Capture the cell that displays the provided text and extract its (X, Y) central coordinate. 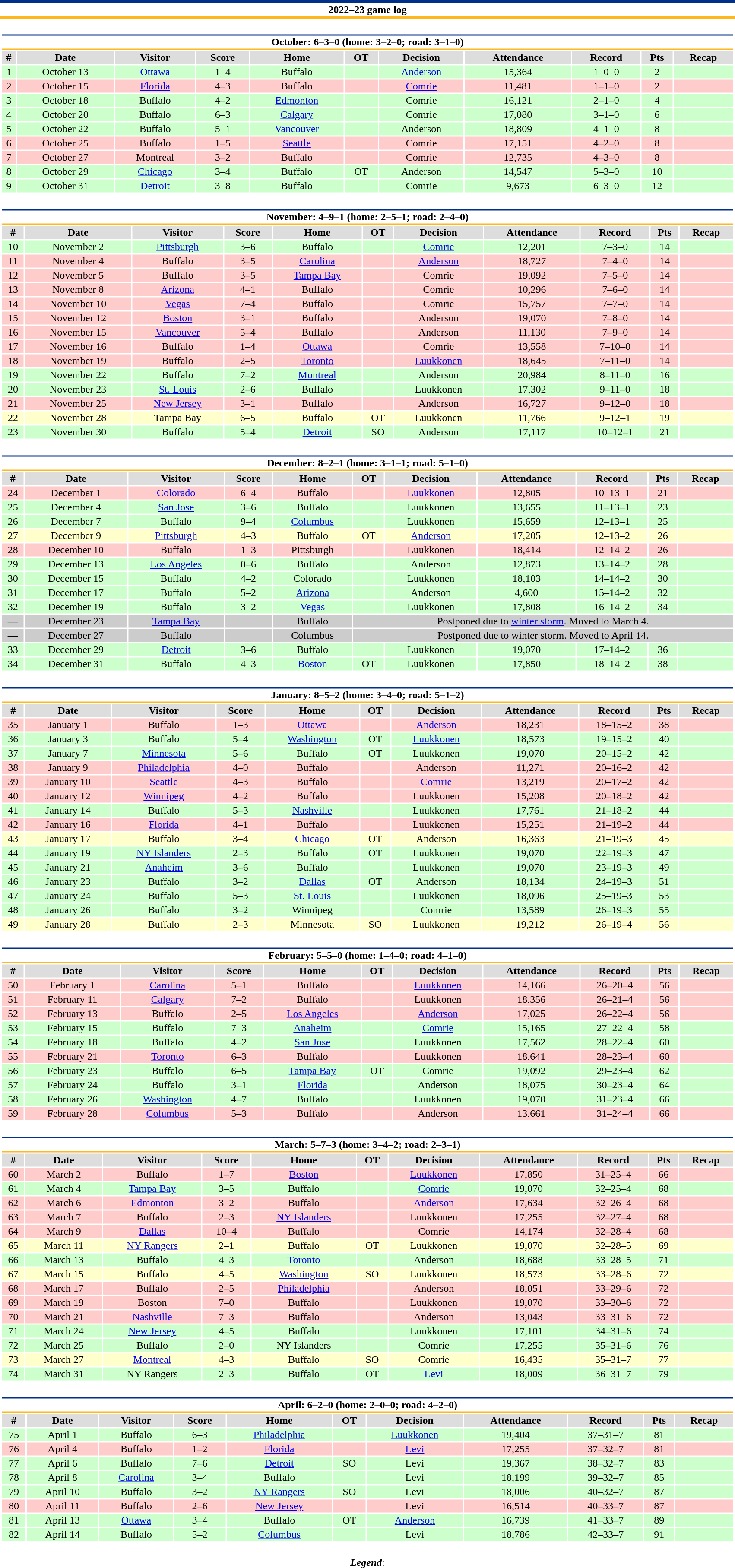
1–2 (200, 1449)
33–29–6 (613, 1288)
3–1–0 (606, 114)
18,727 (532, 261)
8–11–0 (615, 375)
83 (659, 1463)
4–1–0 (606, 129)
38–32–7 (605, 1463)
December 27 (76, 635)
70 (13, 1317)
39–32–7 (605, 1477)
December 19 (76, 607)
24 (13, 493)
December 31 (76, 664)
Postponed due to winter storm. Moved to April 14. (543, 635)
29–23–4 (615, 1071)
17,808 (526, 607)
31–23–4 (615, 1099)
28–22–4 (615, 1042)
6–3–0 (606, 186)
18,096 (530, 896)
18,009 (529, 1374)
17,562 (531, 1042)
15,757 (532, 304)
January: 8–5–2 (home: 3–4–0; road: 5–1–2) (367, 695)
February 15 (73, 1028)
January 23 (68, 881)
18,809 (518, 129)
26–21–4 (615, 1000)
67 (13, 1274)
17,151 (518, 143)
42–33–7 (605, 1534)
25–19–3 (614, 896)
1–5 (223, 143)
13,219 (530, 782)
18,103 (526, 578)
March 13 (64, 1260)
18,231 (530, 725)
December: 8–2–1 (home: 3–1–1; road: 5–1–0) (367, 463)
26–22–4 (615, 1014)
23–19–3 (614, 868)
February 28 (73, 1114)
73 (13, 1360)
7–3–0 (615, 247)
7–6–0 (615, 290)
9–12–0 (615, 404)
November 19 (78, 361)
20,984 (532, 375)
18,688 (529, 1260)
October 31 (66, 186)
11–13–1 (612, 507)
31–25–4 (613, 1174)
32–28–5 (613, 1246)
January 24 (68, 896)
January 7 (68, 754)
43 (13, 839)
October 18 (66, 101)
February 18 (73, 1042)
18,641 (531, 1057)
40–33–7 (605, 1506)
48 (13, 910)
15,659 (526, 521)
10–13–1 (612, 493)
32–28–4 (613, 1231)
November 22 (78, 375)
16,435 (529, 1360)
33 (13, 650)
January 14 (68, 811)
18,645 (532, 361)
April 11 (63, 1506)
17–14–2 (612, 650)
March 17 (64, 1288)
10–12–1 (615, 432)
December 1 (76, 493)
November 4 (78, 261)
16,514 (516, 1506)
November 8 (78, 290)
18,356 (531, 1000)
7–5–0 (615, 275)
January 17 (68, 839)
January 3 (68, 739)
2–1 (226, 1246)
18–15–2 (614, 725)
17,302 (532, 389)
November 10 (78, 304)
85 (659, 1477)
20–18–2 (614, 796)
18,199 (516, 1477)
36–31–7 (613, 1374)
7–10–0 (615, 347)
37 (13, 754)
October 13 (66, 72)
12–14–2 (612, 550)
20–16–2 (614, 767)
February 1 (73, 985)
2–0 (226, 1345)
October 20 (66, 114)
2–1–0 (606, 101)
33–30–6 (613, 1303)
13,655 (526, 507)
7–7–0 (615, 304)
7–9–0 (615, 332)
18,786 (516, 1534)
April 4 (63, 1449)
24–19–3 (614, 881)
14,174 (529, 1231)
11,481 (518, 86)
12,873 (526, 564)
17,117 (532, 432)
15,364 (518, 72)
5–6 (241, 754)
29 (13, 564)
4–3–0 (606, 158)
40–32–7 (605, 1492)
13,661 (531, 1114)
50 (13, 985)
February 13 (73, 1014)
41–33–7 (605, 1520)
46 (13, 881)
27–22–4 (615, 1028)
16,739 (516, 1520)
April 10 (63, 1492)
January 1 (68, 725)
26–19–4 (614, 925)
37–31–7 (605, 1435)
35–31–7 (613, 1360)
November 25 (78, 404)
82 (14, 1534)
12–13–1 (612, 521)
December 29 (76, 650)
65 (13, 1246)
February 26 (73, 1099)
32–26–4 (613, 1203)
15,251 (530, 824)
20–17–2 (614, 782)
59 (13, 1114)
April 6 (63, 1463)
2022–23 game log (367, 10)
March 25 (64, 1345)
November 15 (78, 332)
October 25 (66, 143)
91 (659, 1534)
13 (13, 290)
10,296 (532, 290)
18–14–2 (612, 664)
March 11 (64, 1246)
17,080 (518, 114)
75 (14, 1435)
7 (9, 158)
1–7 (226, 1174)
14,547 (518, 171)
December 13 (76, 564)
December 4 (76, 507)
15,165 (531, 1028)
14,166 (531, 985)
16,363 (530, 839)
21–19–3 (614, 839)
21–19–2 (614, 824)
January 10 (68, 782)
11 (13, 261)
19–15–2 (614, 739)
19,367 (516, 1463)
13,589 (530, 910)
12,201 (532, 247)
15 (13, 318)
32–25–4 (613, 1189)
November 12 (78, 318)
9–11–0 (615, 389)
12,735 (518, 158)
18,134 (530, 881)
April 8 (63, 1477)
9,673 (518, 186)
33–28–6 (613, 1274)
11,271 (530, 767)
December 9 (76, 536)
March: 5–7–3 (home: 3–4–2; road: 2–3–1) (367, 1144)
12–13–2 (612, 536)
3 (9, 101)
18,414 (526, 550)
89 (659, 1520)
February 21 (73, 1057)
19,212 (530, 925)
April 13 (63, 1520)
October 22 (66, 129)
November 30 (78, 432)
December 7 (76, 521)
7–4 (248, 304)
April: 6–2–0 (home: 2–0–0; road: 4–2–0) (367, 1405)
3–8 (223, 186)
15,208 (530, 796)
4–0 (241, 767)
March 27 (64, 1360)
December 23 (76, 621)
November 16 (78, 347)
October 15 (66, 86)
March 9 (64, 1231)
4–7 (239, 1099)
7–11–0 (615, 361)
15–14–2 (612, 593)
13,043 (529, 1317)
26–20–4 (615, 985)
March 19 (64, 1303)
December 10 (76, 550)
March 31 (64, 1374)
33–28–5 (613, 1260)
March 2 (64, 1174)
12,805 (526, 493)
22–19–3 (614, 853)
63 (13, 1217)
35–31–6 (613, 1345)
January 28 (68, 925)
37–32–7 (605, 1449)
16–14–2 (612, 607)
9–12–1 (615, 418)
78 (14, 1477)
17,101 (529, 1331)
March 15 (64, 1274)
0–6 (248, 564)
10–4 (226, 1231)
January 21 (68, 868)
39 (13, 782)
34–31–6 (613, 1331)
February 23 (73, 1071)
18,075 (531, 1085)
22 (13, 418)
April 14 (63, 1534)
18,051 (529, 1288)
4–2–0 (606, 143)
13–14–2 (612, 564)
March 4 (64, 1189)
52 (13, 1014)
January 19 (68, 853)
January 12 (68, 796)
17,761 (530, 811)
28–23–4 (615, 1057)
4,600 (526, 593)
March 21 (64, 1317)
April 1 (63, 1435)
35 (13, 725)
20 (13, 389)
13,558 (532, 347)
11,130 (532, 332)
October 29 (66, 171)
27 (13, 536)
5–3–0 (606, 171)
October 27 (66, 158)
January 16 (68, 824)
December 17 (76, 593)
20–15–2 (614, 754)
7–8–0 (615, 318)
March 24 (64, 1331)
1 (9, 72)
57 (13, 1085)
November 23 (78, 389)
17,634 (529, 1203)
18,006 (516, 1492)
March 6 (64, 1203)
1–1–0 (606, 86)
26–19–3 (614, 910)
January 9 (68, 767)
17,025 (531, 1014)
Postponed due to winter storm. Moved to March 4. (543, 621)
7–0 (226, 1303)
November: 4–9–1 (home: 2–5–1; road: 2–4–0) (367, 217)
6–4 (248, 493)
9 (9, 186)
14–14–2 (612, 578)
17,205 (526, 536)
1–0–0 (606, 72)
February 11 (73, 1000)
33–31–6 (613, 1317)
December 15 (76, 578)
21–18–2 (614, 811)
11,766 (532, 418)
November 5 (78, 275)
41 (13, 811)
November 28 (78, 418)
5 (9, 129)
31 (13, 593)
February: 5–5–0 (home: 1–4–0; road: 4–1–0) (367, 955)
54 (13, 1042)
7–4–0 (615, 261)
30–23–4 (615, 1085)
31–24–4 (615, 1114)
January 26 (68, 910)
March 7 (64, 1217)
16,727 (532, 404)
7–6 (200, 1463)
November 2 (78, 247)
61 (13, 1189)
October: 6–3–0 (home: 3–2–0; road: 3–1–0) (367, 42)
19,404 (516, 1435)
9–4 (248, 521)
February 24 (73, 1085)
16,121 (518, 101)
80 (14, 1506)
17 (13, 347)
32–27–4 (613, 1217)
